Output the [x, y] coordinate of the center of the cell containing the given text.  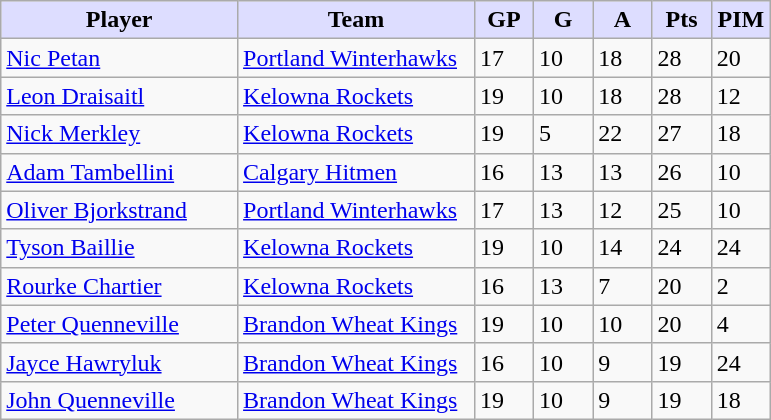
2 [740, 286]
Oliver Bjorkstrand [120, 210]
14 [622, 248]
Pts [682, 20]
4 [740, 324]
Adam Tambellini [120, 172]
5 [564, 134]
A [622, 20]
Calgary Hitmen [356, 172]
27 [682, 134]
Nic Petan [120, 58]
Jayce Hawryluk [120, 362]
Rourke Chartier [120, 286]
7 [622, 286]
22 [622, 134]
25 [682, 210]
Player [120, 20]
PIM [740, 20]
Nick Merkley [120, 134]
Leon Draisaitl [120, 96]
Team [356, 20]
John Quenneville [120, 400]
GP [504, 20]
Peter Quenneville [120, 324]
26 [682, 172]
Tyson Baillie [120, 248]
G [564, 20]
